Scan for the cell matching the given text and deliver its [x, y] coordinate at center. 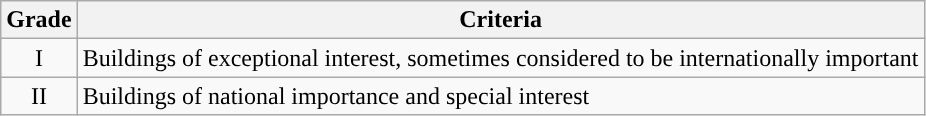
II [39, 96]
I [39, 58]
Buildings of exceptional interest, sometimes considered to be internationally important [500, 58]
Criteria [500, 20]
Grade [39, 20]
Buildings of national importance and special interest [500, 96]
